Output the [x, y] coordinate of the center of the cell containing the given text.  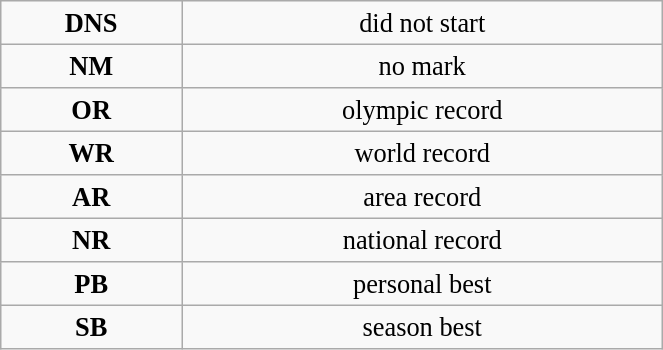
OR [92, 109]
DNS [92, 22]
SB [92, 327]
NM [92, 66]
no mark [422, 66]
AR [92, 197]
area record [422, 197]
NR [92, 240]
personal best [422, 284]
WR [92, 153]
world record [422, 153]
olympic record [422, 109]
national record [422, 240]
PB [92, 284]
season best [422, 327]
did not start [422, 22]
